Provide the [X, Y] coordinate of the cell's center where the given text is located.  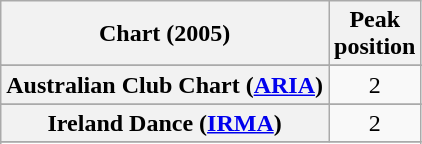
Chart (2005) [165, 34]
Ireland Dance (IRMA) [165, 123]
Australian Club Chart (ARIA) [165, 85]
Peakposition [374, 34]
